Find where the given text appears and provide that cell's center as [X, Y] coordinate. 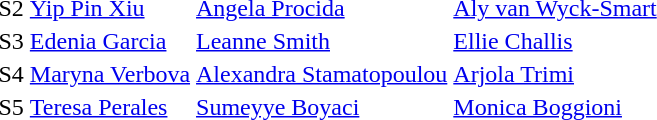
Maryna Verbova [110, 74]
Leanne Smith [322, 41]
Edenia Garcia [110, 41]
Alexandra Stamatopoulou [322, 74]
